Return the (X, Y) coordinate for the center point of the cell that contains the specified text.  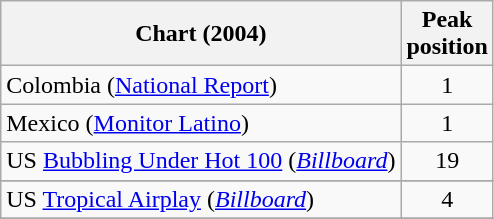
US Bubbling Under Hot 100 (Billboard) (201, 161)
Mexico (Monitor Latino) (201, 123)
4 (447, 199)
19 (447, 161)
Peakposition (447, 34)
Colombia (National Report) (201, 85)
US Tropical Airplay (Billboard) (201, 199)
Chart (2004) (201, 34)
